Return (x, y) of the center of cell containing provided text 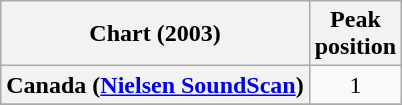
Peakposition (355, 34)
Chart (2003) (155, 34)
Canada (Nielsen SoundScan) (155, 85)
1 (355, 85)
